Capture the cell that displays the provided text and extract its [X, Y] central coordinate. 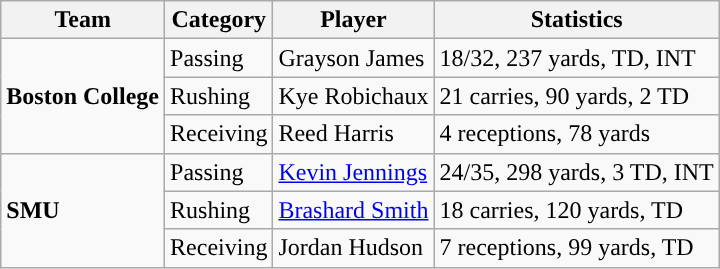
21 carries, 90 yards, 2 TD [576, 96]
18 carries, 120 yards, TD [576, 210]
18/32, 237 yards, TD, INT [576, 58]
Reed Harris [354, 134]
7 receptions, 99 yards, TD [576, 248]
Grayson James [354, 58]
24/35, 298 yards, 3 TD, INT [576, 172]
4 receptions, 78 yards [576, 134]
Statistics [576, 20]
Team [83, 20]
SMU [83, 210]
Boston College [83, 96]
Jordan Hudson [354, 248]
Category [219, 20]
Kye Robichaux [354, 96]
Player [354, 20]
Kevin Jennings [354, 172]
Brashard Smith [354, 210]
